Detect which cell encompasses the target text, then output its (X, Y) center coordinate. 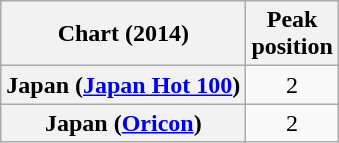
Japan (Oricon) (124, 123)
Chart (2014) (124, 34)
Japan (Japan Hot 100) (124, 85)
Peakposition (292, 34)
